Return the (x, y) coordinate for the center point of the cell that contains the specified text.  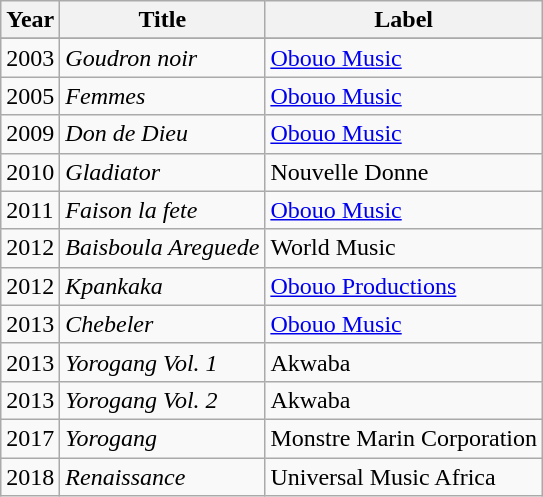
2017 (30, 438)
2011 (30, 210)
2003 (30, 58)
Yorogang Vol. 2 (162, 400)
2018 (30, 477)
Baisboula Areguede (162, 248)
Chebeler (162, 324)
Title (162, 20)
Label (404, 20)
Goudron noir (162, 58)
2010 (30, 172)
Yorogang Vol. 1 (162, 362)
Year (30, 20)
World Music (404, 248)
Femmes (162, 96)
Obouo Productions (404, 286)
Kpankaka (162, 286)
Gladiator (162, 172)
2009 (30, 134)
2005 (30, 96)
Renaissance (162, 477)
Monstre Marin Corporation (404, 438)
Nouvelle Donne (404, 172)
Don de Dieu (162, 134)
Universal Music Africa (404, 477)
Faison la fete (162, 210)
Yorogang (162, 438)
